Locate the cell with the specified text and output its (X, Y) center coordinate. 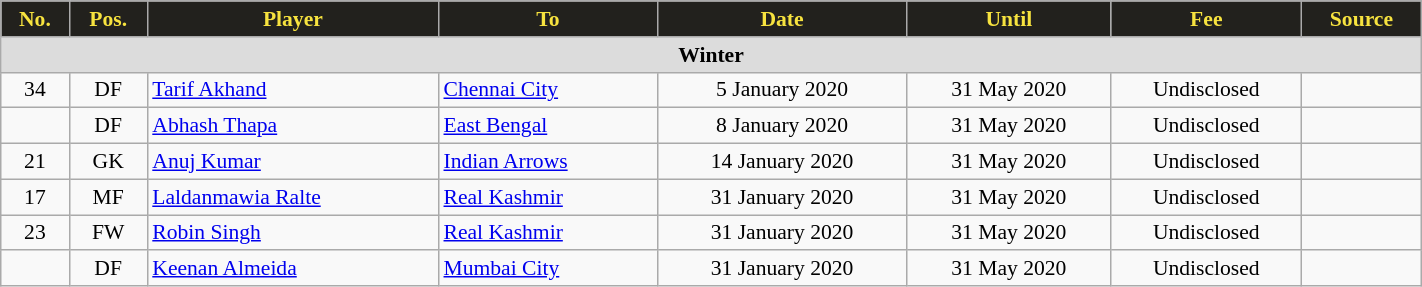
MF (108, 197)
21 (35, 162)
Pos. (108, 19)
No. (35, 19)
Winter (711, 55)
Laldanmawia Ralte (292, 197)
Robin Singh (292, 233)
Keenan Almeida (292, 269)
FW (108, 233)
Anuj Kumar (292, 162)
Source (1362, 19)
GK (108, 162)
14 January 2020 (782, 162)
8 January 2020 (782, 126)
34 (35, 90)
East Bengal (548, 126)
23 (35, 233)
Date (782, 19)
Fee (1206, 19)
Player (292, 19)
Until (1009, 19)
5 January 2020 (782, 90)
Mumbai City (548, 269)
Tarif Akhand (292, 90)
17 (35, 197)
Indian Arrows (548, 162)
To (548, 19)
Abhash Thapa (292, 126)
Chennai City (548, 90)
